Detect which cell encompasses the target text, then output its (x, y) center coordinate. 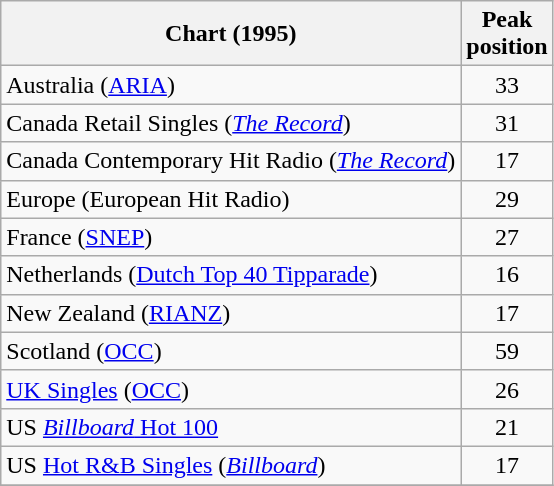
33 (507, 85)
26 (507, 389)
27 (507, 237)
Australia (ARIA) (231, 85)
29 (507, 199)
21 (507, 427)
Europe (European Hit Radio) (231, 199)
Chart (1995) (231, 34)
Canada Retail Singles (The Record) (231, 123)
59 (507, 351)
UK Singles (OCC) (231, 389)
US Billboard Hot 100 (231, 427)
31 (507, 123)
Scotland (OCC) (231, 351)
Canada Contemporary Hit Radio (The Record) (231, 161)
16 (507, 275)
US Hot R&B Singles (Billboard) (231, 465)
Peakposition (507, 34)
New Zealand (RIANZ) (231, 313)
France (SNEP) (231, 237)
Netherlands (Dutch Top 40 Tipparade) (231, 275)
